For the text-containing cell, return its midpoint in (X, Y) coordinate format. 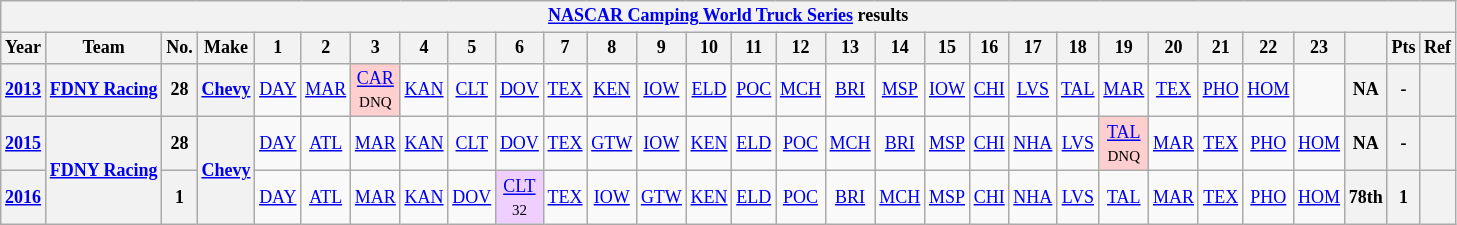
20 (1174, 48)
2016 (24, 197)
CLT32 (520, 197)
Year (24, 48)
3 (376, 48)
17 (1033, 48)
13 (850, 48)
78th (1366, 197)
2015 (24, 144)
15 (948, 48)
19 (1124, 48)
18 (1078, 48)
7 (565, 48)
Team (104, 48)
9 (662, 48)
NASCAR Camping World Truck Series results (728, 16)
16 (989, 48)
6 (520, 48)
22 (1268, 48)
23 (1320, 48)
Make (226, 48)
2 (326, 48)
Pts (1404, 48)
CARDNQ (376, 90)
10 (709, 48)
TALDNQ (1124, 144)
4 (424, 48)
12 (801, 48)
8 (612, 48)
11 (754, 48)
5 (472, 48)
Ref (1438, 48)
No. (180, 48)
21 (1220, 48)
14 (900, 48)
2013 (24, 90)
